Provide the [X, Y] coordinate of the cell's center where the given text is located.  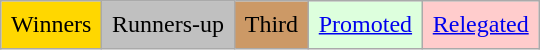
Runners-up [168, 25]
Third [271, 25]
Relegated [480, 25]
Winners [52, 25]
Promoted [365, 25]
